For the text-containing cell, return its midpoint in [x, y] coordinate format. 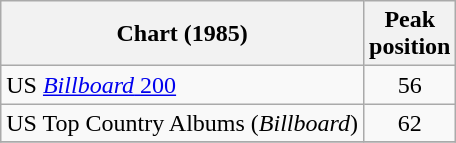
Peakposition [410, 34]
US Top Country Albums (Billboard) [182, 123]
Chart (1985) [182, 34]
US Billboard 200 [182, 85]
62 [410, 123]
56 [410, 85]
